For the text-containing cell, return its midpoint in (x, y) coordinate format. 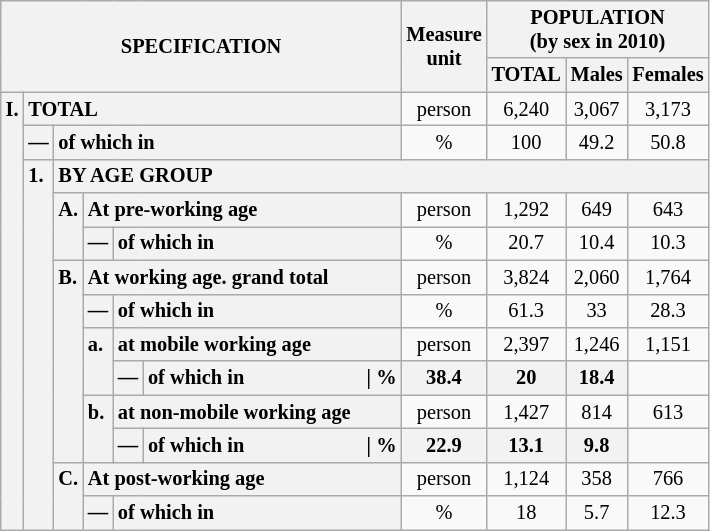
20 (526, 378)
10.3 (668, 243)
1,427 (526, 412)
C. (68, 496)
1,246 (597, 344)
643 (668, 210)
A. (68, 226)
BY AGE GROUP (382, 176)
Measure unit (444, 46)
358 (597, 479)
1,124 (526, 479)
Females (668, 75)
Males (597, 75)
33 (597, 311)
10.4 (597, 243)
6,240 (526, 109)
28.3 (668, 311)
38.4 (444, 378)
2,397 (526, 344)
2,060 (597, 277)
18.4 (597, 378)
1,151 (668, 344)
100 (526, 142)
At pre-working age (242, 210)
49.2 (597, 142)
1,292 (526, 210)
9.8 (597, 445)
18 (526, 513)
at mobile working age (257, 344)
b. (98, 428)
SPECIFICATION (202, 46)
a. (98, 360)
766 (668, 479)
61.3 (526, 311)
1. (38, 344)
3,067 (597, 109)
At working age. grand total (242, 277)
814 (597, 412)
1,764 (668, 277)
3,173 (668, 109)
3,824 (526, 277)
At post-working age (242, 479)
I. (12, 311)
12.3 (668, 513)
B. (68, 361)
20.7 (526, 243)
22.9 (444, 445)
613 (668, 412)
5.7 (597, 513)
13.1 (526, 445)
at non-mobile working age (257, 412)
POPULATION (by sex in 2010) (598, 29)
649 (597, 210)
50.8 (668, 142)
